Determine the [x, y] coordinate at the center of the cell enclosing the given text.  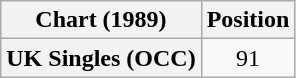
UK Singles (OCC) [101, 58]
Position [248, 20]
Chart (1989) [101, 20]
91 [248, 58]
